Pinpoint the cell where the given text exists, returning its (x, y) midpoint coordinate. 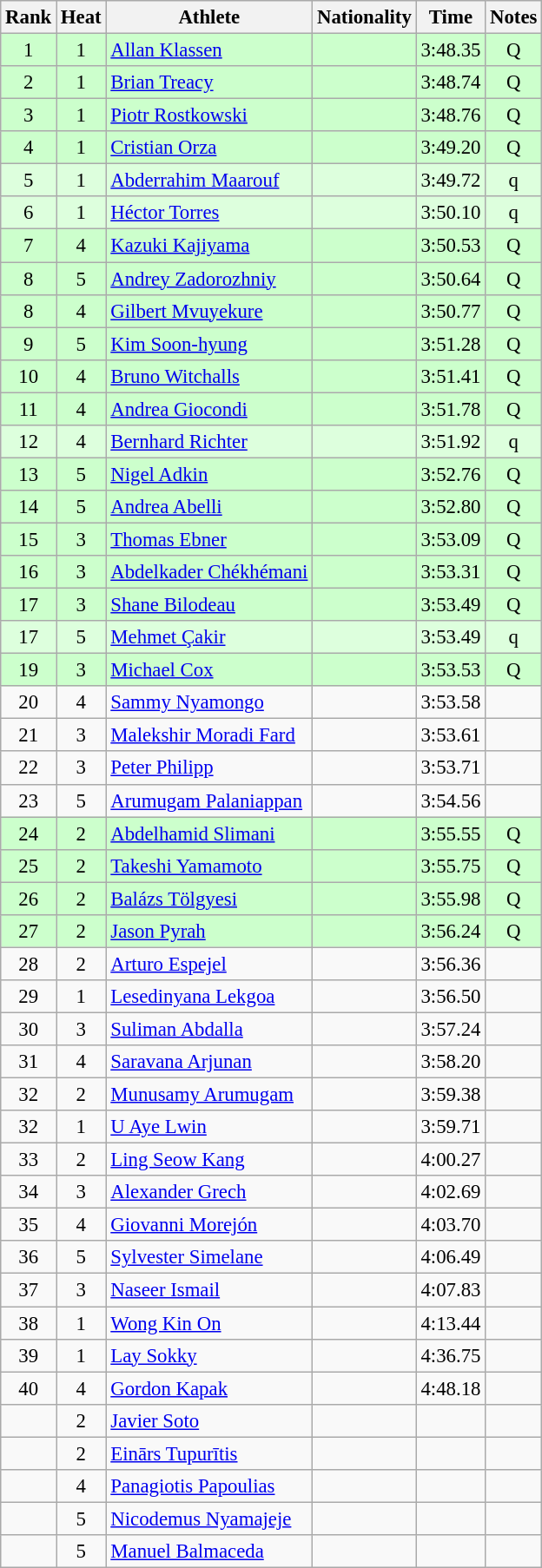
21 (29, 735)
Notes (514, 17)
Mehmet Çakir (209, 637)
3:53.31 (451, 572)
Bruno Witchalls (209, 376)
10 (29, 376)
Sylvester Simelane (209, 1258)
4:48.18 (451, 1388)
Peter Philipp (209, 768)
26 (29, 899)
3:51.78 (451, 409)
22 (29, 768)
Saravana Arjunan (209, 1062)
24 (29, 833)
4:06.49 (451, 1258)
Athlete (209, 17)
3:48.35 (451, 50)
Nigel Adkin (209, 474)
34 (29, 1192)
14 (29, 507)
37 (29, 1290)
3:59.71 (451, 1127)
Jason Pyrah (209, 932)
Lay Sokky (209, 1355)
3:53.53 (451, 670)
12 (29, 442)
3:48.74 (451, 82)
Heat (82, 17)
Héctor Torres (209, 213)
3:48.76 (451, 115)
Rank (29, 17)
Wong Kin On (209, 1323)
30 (29, 1029)
3:50.10 (451, 213)
4:36.75 (451, 1355)
Arumugam Palaniappan (209, 800)
39 (29, 1355)
3:57.24 (451, 1029)
36 (29, 1258)
3:53.71 (451, 768)
25 (29, 866)
Giovanni Morejón (209, 1225)
Malekshir Moradi Fard (209, 735)
3:52.76 (451, 474)
Ling Seow Kang (209, 1160)
Manuel Balmaceda (209, 1552)
16 (29, 572)
3:53.09 (451, 539)
3:55.75 (451, 866)
3:55.55 (451, 833)
Kazuki Kajiyama (209, 246)
Suliman Abdalla (209, 1029)
28 (29, 964)
38 (29, 1323)
Sammy Nyamongo (209, 702)
33 (29, 1160)
3:59.38 (451, 1095)
Einārs Tupurītis (209, 1453)
3:56.36 (451, 964)
Gilbert Mvuyekure (209, 311)
13 (29, 474)
3:51.41 (451, 376)
15 (29, 539)
Cristian Orza (209, 148)
Balázs Tölgyesi (209, 899)
Abdelhamid Slimani (209, 833)
31 (29, 1062)
35 (29, 1225)
Lesedinyana Lekgoa (209, 997)
Andrey Zadorozhniy (209, 279)
Nicodemus Nyamajeje (209, 1519)
9 (29, 344)
3:53.61 (451, 735)
Alexander Grech (209, 1192)
Time (451, 17)
20 (29, 702)
Naseer Ismail (209, 1290)
Andrea Giocondi (209, 409)
Arturo Espejel (209, 964)
40 (29, 1388)
7 (29, 246)
3:54.56 (451, 800)
3:49.72 (451, 181)
3:50.53 (451, 246)
Munusamy Arumugam (209, 1095)
Piotr Rostkowski (209, 115)
6 (29, 213)
Abdelkader Chékhémani (209, 572)
Javier Soto (209, 1420)
Kim Soon-hyung (209, 344)
3:58.20 (451, 1062)
Bernhard Richter (209, 442)
Panagiotis Papoulias (209, 1486)
Andrea Abelli (209, 507)
3:55.98 (451, 899)
3:53.58 (451, 702)
Thomas Ebner (209, 539)
3:50.77 (451, 311)
Nationality (365, 17)
4:03.70 (451, 1225)
3:56.24 (451, 932)
Allan Klassen (209, 50)
Brian Treacy (209, 82)
3:49.20 (451, 148)
23 (29, 800)
3:56.50 (451, 997)
Michael Cox (209, 670)
4:02.69 (451, 1192)
Gordon Kapak (209, 1388)
27 (29, 932)
3:50.64 (451, 279)
11 (29, 409)
19 (29, 670)
4:07.83 (451, 1290)
3:51.92 (451, 442)
4:00.27 (451, 1160)
3:51.28 (451, 344)
Shane Bilodeau (209, 605)
Takeshi Yamamoto (209, 866)
29 (29, 997)
Abderrahim Maarouf (209, 181)
U Aye Lwin (209, 1127)
4:13.44 (451, 1323)
3:52.80 (451, 507)
